Detect which cell encompasses the target text, then output its [x, y] center coordinate. 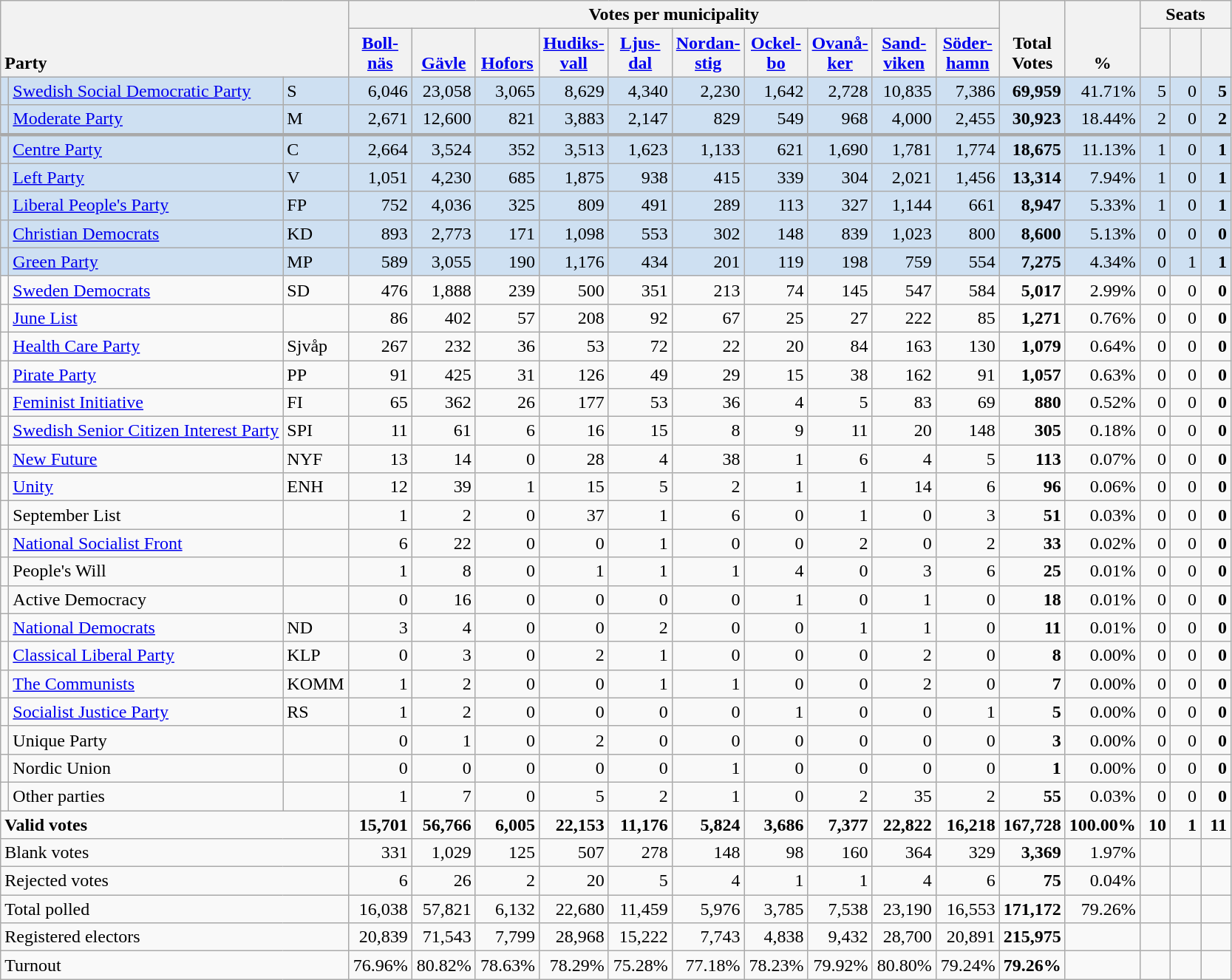
6,132 [507, 909]
KOMM [316, 684]
Christian Democrats [146, 234]
434 [640, 262]
SPI [316, 431]
Boll- näs [380, 53]
National Democrats [146, 627]
1,623 [640, 149]
126 [574, 375]
Rejected votes [174, 881]
2,147 [640, 120]
55 [1032, 796]
13 [380, 459]
Feminist Initiative [146, 403]
351 [640, 290]
MP [316, 262]
74 [776, 290]
Left Party [146, 177]
M [316, 120]
5,824 [708, 824]
12 [380, 487]
KD [316, 234]
8,629 [574, 91]
Centre Party [146, 149]
People's Will [146, 571]
4,036 [443, 205]
0.52% [1103, 403]
232 [443, 346]
75.28% [640, 965]
1,144 [904, 205]
The Communists [146, 684]
2,728 [840, 91]
79.24% [967, 965]
39 [443, 487]
584 [967, 290]
Valid votes [174, 824]
78.63% [507, 965]
Other parties [146, 796]
685 [507, 177]
289 [708, 205]
ENH [316, 487]
7,275 [1032, 262]
National Socialist Front [146, 543]
7,377 [840, 824]
125 [507, 853]
8,947 [1032, 205]
362 [443, 403]
SD [316, 290]
Swedish Social Democratic Party [146, 91]
145 [840, 290]
2,230 [708, 91]
98 [776, 853]
759 [904, 262]
29 [708, 375]
7,538 [840, 909]
FP [316, 205]
22,680 [574, 909]
12,600 [443, 120]
329 [967, 853]
September List [146, 515]
Sjvåp [316, 346]
3,055 [443, 262]
80.80% [904, 965]
167,728 [1032, 824]
5.13% [1103, 234]
589 [380, 262]
Liberal People's Party [146, 205]
Total polled [174, 909]
352 [507, 149]
15,701 [380, 824]
0.02% [1103, 543]
Green Party [146, 262]
6,046 [380, 91]
7,799 [507, 937]
Nordan- stig [708, 53]
2,671 [380, 120]
2,021 [904, 177]
KLP [316, 656]
10,835 [904, 91]
16,553 [967, 909]
22,822 [904, 824]
18,675 [1032, 149]
65 [380, 403]
Swedish Senior Citizen Interest Party [146, 431]
491 [640, 205]
1,057 [1032, 375]
163 [904, 346]
1,642 [776, 91]
Pirate Party [146, 375]
1,774 [967, 149]
FI [316, 403]
15,222 [640, 937]
0.04% [1103, 881]
402 [443, 318]
35 [904, 796]
Classical Liberal Party [146, 656]
11.13% [1103, 149]
23,190 [904, 909]
Nordic Union [146, 768]
809 [574, 205]
1,690 [840, 149]
Gävle [443, 53]
160 [840, 853]
86 [380, 318]
364 [904, 853]
1,888 [443, 290]
6,005 [507, 824]
20,891 [967, 937]
5,017 [1032, 290]
56,766 [443, 824]
20,839 [380, 937]
10 [1154, 824]
162 [904, 375]
Moderate Party [146, 120]
28 [574, 459]
222 [904, 318]
1,051 [380, 177]
30,923 [1032, 120]
1,875 [574, 177]
Votes per municipality [674, 15]
839 [840, 234]
71,543 [443, 937]
Active Democracy [146, 599]
7.94% [1103, 177]
1,271 [1032, 318]
7,386 [967, 91]
57,821 [443, 909]
77.18% [708, 965]
415 [708, 177]
51 [1032, 515]
100.00% [1103, 824]
1,029 [443, 853]
1,176 [574, 262]
22,153 [574, 824]
130 [967, 346]
549 [776, 120]
16,218 [967, 824]
0.06% [1103, 487]
Total Votes [1032, 38]
2.99% [1103, 290]
75 [1032, 881]
821 [507, 120]
13,314 [1032, 177]
Party [174, 38]
829 [708, 120]
Turnout [174, 965]
9 [776, 431]
27 [840, 318]
752 [380, 205]
Sweden Democrats [146, 290]
1,023 [904, 234]
0.18% [1103, 431]
Unity [146, 487]
171,172 [1032, 909]
1,781 [904, 149]
92 [640, 318]
800 [967, 234]
New Future [146, 459]
1.97% [1103, 853]
16,038 [380, 909]
33 [1032, 543]
84 [840, 346]
2,664 [380, 149]
190 [507, 262]
9,432 [840, 937]
1,098 [574, 234]
3,524 [443, 149]
31 [507, 375]
Hofors [507, 53]
NYF [316, 459]
198 [840, 262]
3,369 [1032, 853]
85 [967, 318]
18.44% [1103, 120]
RS [316, 712]
3,785 [776, 909]
331 [380, 853]
327 [840, 205]
96 [1032, 487]
215,975 [1032, 937]
28,968 [574, 937]
554 [967, 262]
Ljus- dal [640, 53]
11,176 [640, 824]
553 [640, 234]
938 [640, 177]
302 [708, 234]
4,838 [776, 937]
Ovanå- ker [840, 53]
2,455 [967, 120]
213 [708, 290]
119 [776, 262]
80.82% [443, 965]
78.23% [776, 965]
Health Care Party [146, 346]
0.76% [1103, 318]
507 [574, 853]
28,700 [904, 937]
278 [640, 853]
968 [840, 120]
325 [507, 205]
Sand- viken [904, 53]
Registered electors [174, 937]
547 [904, 290]
Hudiks- vall [574, 53]
5.33% [1103, 205]
5,976 [708, 909]
0.64% [1103, 346]
1,456 [967, 177]
Blank votes [174, 853]
4,340 [640, 91]
4,000 [904, 120]
0.63% [1103, 375]
339 [776, 177]
7,743 [708, 937]
1,079 [1032, 346]
S [316, 91]
0.07% [1103, 459]
57 [507, 318]
1,133 [708, 149]
23,058 [443, 91]
267 [380, 346]
67 [708, 318]
239 [507, 290]
304 [840, 177]
661 [967, 205]
201 [708, 262]
C [316, 149]
476 [380, 290]
18 [1032, 599]
61 [443, 431]
69,959 [1032, 91]
41.71% [1103, 91]
Socialist Justice Party [146, 712]
8,600 [1032, 234]
177 [574, 403]
ND [316, 627]
79.92% [840, 965]
305 [1032, 431]
2,773 [443, 234]
June List [146, 318]
72 [640, 346]
11,459 [640, 909]
3,513 [574, 149]
621 [776, 149]
4.34% [1103, 262]
208 [574, 318]
3,686 [776, 824]
37 [574, 515]
PP [316, 375]
171 [507, 234]
3,883 [574, 120]
4,230 [443, 177]
76.96% [380, 965]
425 [443, 375]
3,065 [507, 91]
% [1103, 38]
83 [904, 403]
880 [1032, 403]
69 [967, 403]
Ockel- bo [776, 53]
Seats [1185, 15]
49 [640, 375]
500 [574, 290]
V [316, 177]
893 [380, 234]
Unique Party [146, 740]
Söder- hamn [967, 53]
78.29% [574, 965]
